Locate the cell with the specified text and output its (x, y) center coordinate. 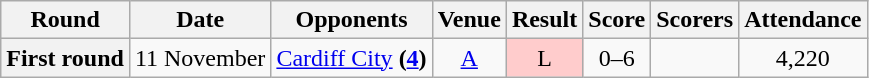
Attendance (803, 20)
Scorers (695, 20)
Date (200, 20)
0–6 (617, 58)
Score (617, 20)
First round (66, 58)
A (469, 58)
Opponents (352, 20)
Result (544, 20)
Сardiff City (4) (352, 58)
11 November (200, 58)
Round (66, 20)
Venue (469, 20)
L (544, 58)
4,220 (803, 58)
